Provide the [X, Y] coordinate of the cell's center where the given text is located.  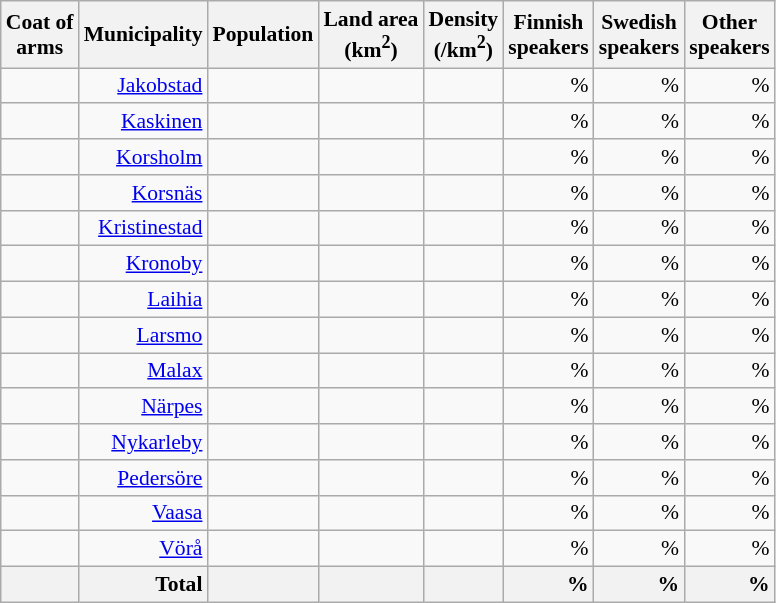
Korsholm [144, 157]
Vörå [144, 549]
Korsnäs [144, 193]
Pedersöre [144, 478]
Laihia [144, 300]
Coat ofarms [40, 34]
Density(/km2) [463, 34]
Kronoby [144, 264]
Kaskinen [144, 122]
Swedishspeakers [639, 34]
Municipality [144, 34]
Närpes [144, 407]
Kristinestad [144, 228]
Population [262, 34]
Larsmo [144, 335]
Jakobstad [144, 86]
Nykarleby [144, 442]
Finnishspeakers [548, 34]
Malax [144, 371]
Vaasa [144, 513]
Land area(km2) [370, 34]
Total [144, 585]
Otherspeakers [729, 34]
